Detect which cell encompasses the target text, then output its [X, Y] center coordinate. 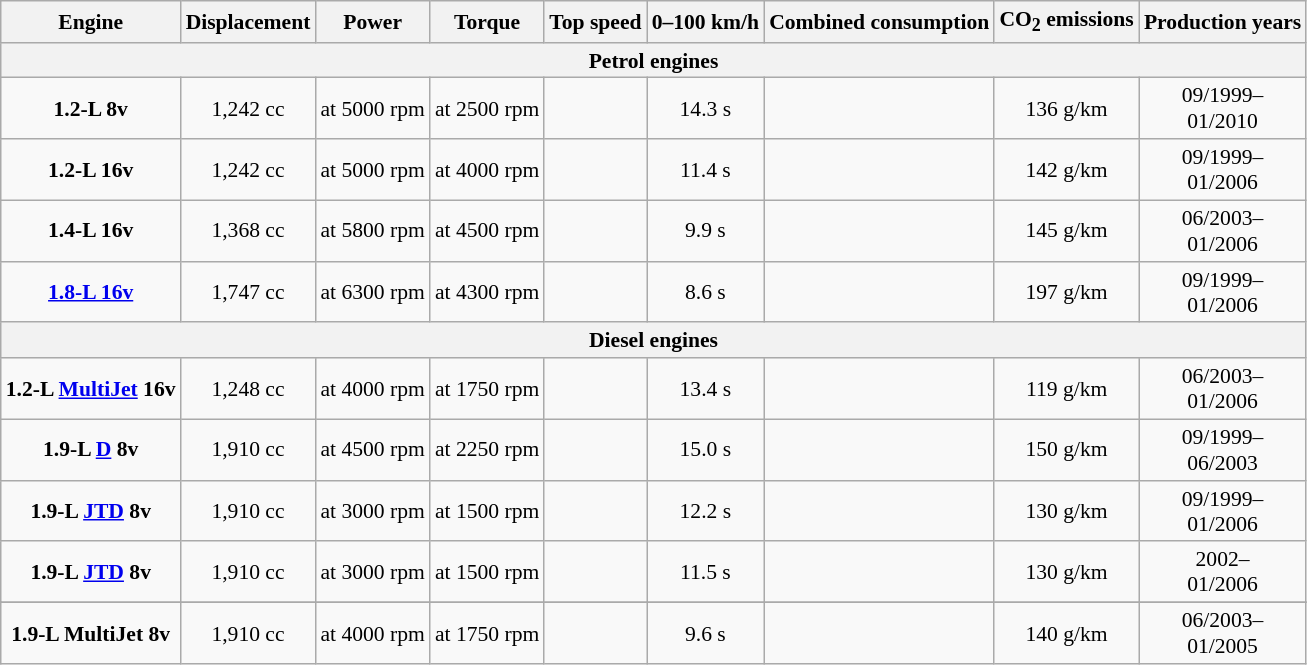
1,248 cc [248, 388]
Diesel engines [654, 341]
150 g/km [1066, 450]
09/1999–06/2003 [1222, 450]
140 g/km [1066, 634]
14.3 s [706, 108]
06/2003–01/2005 [1222, 634]
at 5800 rpm [372, 230]
09/1999–01/2010 [1222, 108]
Combined consumption [879, 22]
1.2-L 16v [91, 170]
8.6 s [706, 292]
142 g/km [1066, 170]
13.4 s [706, 388]
1.9-L MultiJet 8v [91, 634]
Top speed [595, 22]
9.6 s [706, 634]
at 6300 rpm [372, 292]
1.2-L MultiJet 16v [91, 388]
Displacement [248, 22]
Engine [91, 22]
at 2250 rpm [487, 450]
1.2-L 8v [91, 108]
1.9-L D 8v [91, 450]
0–100 km/h [706, 22]
197 g/km [1066, 292]
CO2 emissions [1066, 22]
Power [372, 22]
12.2 s [706, 512]
136 g/km [1066, 108]
Torque [487, 22]
Production years [1222, 22]
9.9 s [706, 230]
1.8-L 16v [91, 292]
15.0 s [706, 450]
at 4300 rpm [487, 292]
1,368 cc [248, 230]
1.4-L 16v [91, 230]
at 2500 rpm [487, 108]
11.5 s [706, 572]
145 g/km [1066, 230]
2002–01/2006 [1222, 572]
1,747 cc [248, 292]
11.4 s [706, 170]
Petrol engines [654, 61]
119 g/km [1066, 388]
